From the cell containing the given text, extract its center point as [X, Y] coordinate. 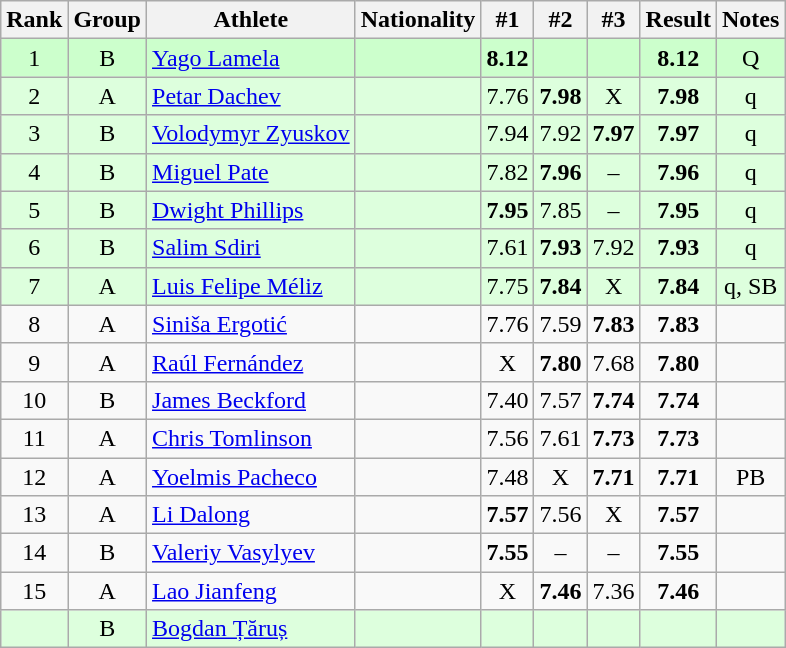
7.68 [614, 362]
James Beckford [252, 400]
7.82 [508, 172]
Rank [34, 20]
7.59 [560, 324]
#1 [508, 20]
Valeriy Vasylyev [252, 553]
15 [34, 591]
7.94 [508, 134]
PB [750, 477]
2 [34, 96]
7.75 [508, 286]
Luis Felipe Méliz [252, 286]
Yago Lamela [252, 58]
Volodymyr Zyuskov [252, 134]
1 [34, 58]
Chris Tomlinson [252, 438]
Group [108, 20]
q, SB [750, 286]
9 [34, 362]
Lao Jianfeng [252, 591]
3 [34, 134]
7 [34, 286]
7.40 [508, 400]
#3 [614, 20]
Result [678, 20]
Athlete [252, 20]
13 [34, 515]
7.85 [560, 210]
#2 [560, 20]
6 [34, 248]
4 [34, 172]
Li Dalong [252, 515]
12 [34, 477]
7.36 [614, 591]
Miguel Pate [252, 172]
7.48 [508, 477]
Petar Dachev [252, 96]
10 [34, 400]
Yoelmis Pacheco [252, 477]
Raúl Fernández [252, 362]
Siniša Ergotić [252, 324]
8 [34, 324]
5 [34, 210]
11 [34, 438]
Notes [750, 20]
Dwight Phillips [252, 210]
Salim Sdiri [252, 248]
14 [34, 553]
Q [750, 58]
Bogdan Țăruș [252, 629]
Nationality [418, 20]
